Search for the cell housing the specified text and yield its [X, Y] center coordinate. 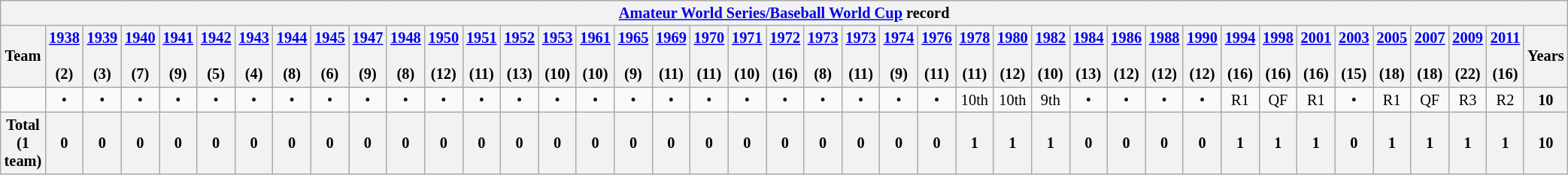
1945(6) [329, 56]
R3 [1467, 100]
1952(13) [519, 56]
1990(12) [1202, 56]
1976(11) [936, 56]
1950(12) [444, 56]
1982(10) [1051, 56]
1951(11) [481, 56]
1973(8) [823, 56]
1940(7) [140, 56]
2005(18) [1392, 56]
2011(16) [1506, 56]
1970(11) [709, 56]
2009(22) [1467, 56]
1961(10) [595, 56]
1971(10) [747, 56]
1965(9) [633, 56]
1984(13) [1088, 56]
R2 [1506, 100]
1942(5) [216, 56]
1948(8) [405, 56]
Amateur World Series/Baseball World Cup record [784, 13]
9th [1051, 100]
1980(12) [1012, 56]
1972(16) [785, 56]
1978(11) [975, 56]
2003(15) [1354, 56]
1988(12) [1164, 56]
1939(3) [102, 56]
1974(9) [899, 56]
Total (1 team) [23, 143]
2001(16) [1316, 56]
1973(11) [860, 56]
1941(9) [178, 56]
1938(2) [64, 56]
1994(16) [1240, 56]
1953(10) [557, 56]
1943(4) [253, 56]
1947(9) [368, 56]
Team [23, 56]
1998(16) [1278, 56]
1944(8) [292, 56]
1986(12) [1126, 56]
1969(11) [671, 56]
Years [1545, 56]
2007(18) [1430, 56]
